For the text-containing cell, return its midpoint in (X, Y) coordinate format. 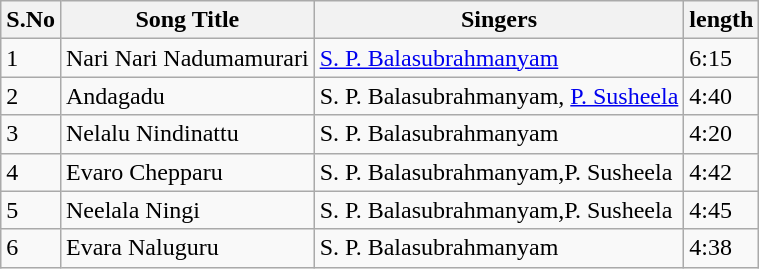
Singers (499, 20)
3 (31, 134)
length (722, 20)
Nelalu Nindinattu (187, 134)
4 (31, 172)
S.No (31, 20)
4:40 (722, 96)
Neelala Ningi (187, 210)
1 (31, 58)
6 (31, 248)
S. P. Balasubrahmanyam, P. Susheela (499, 96)
Andagadu (187, 96)
Evara Naluguru (187, 248)
4:42 (722, 172)
Nari Nari Nadumamurari (187, 58)
2 (31, 96)
5 (31, 210)
Evaro Chepparu (187, 172)
4:45 (722, 210)
4:20 (722, 134)
Song Title (187, 20)
4:38 (722, 248)
6:15 (722, 58)
